Extract the [x, y] coordinate from the center of the cell holding the provided text.  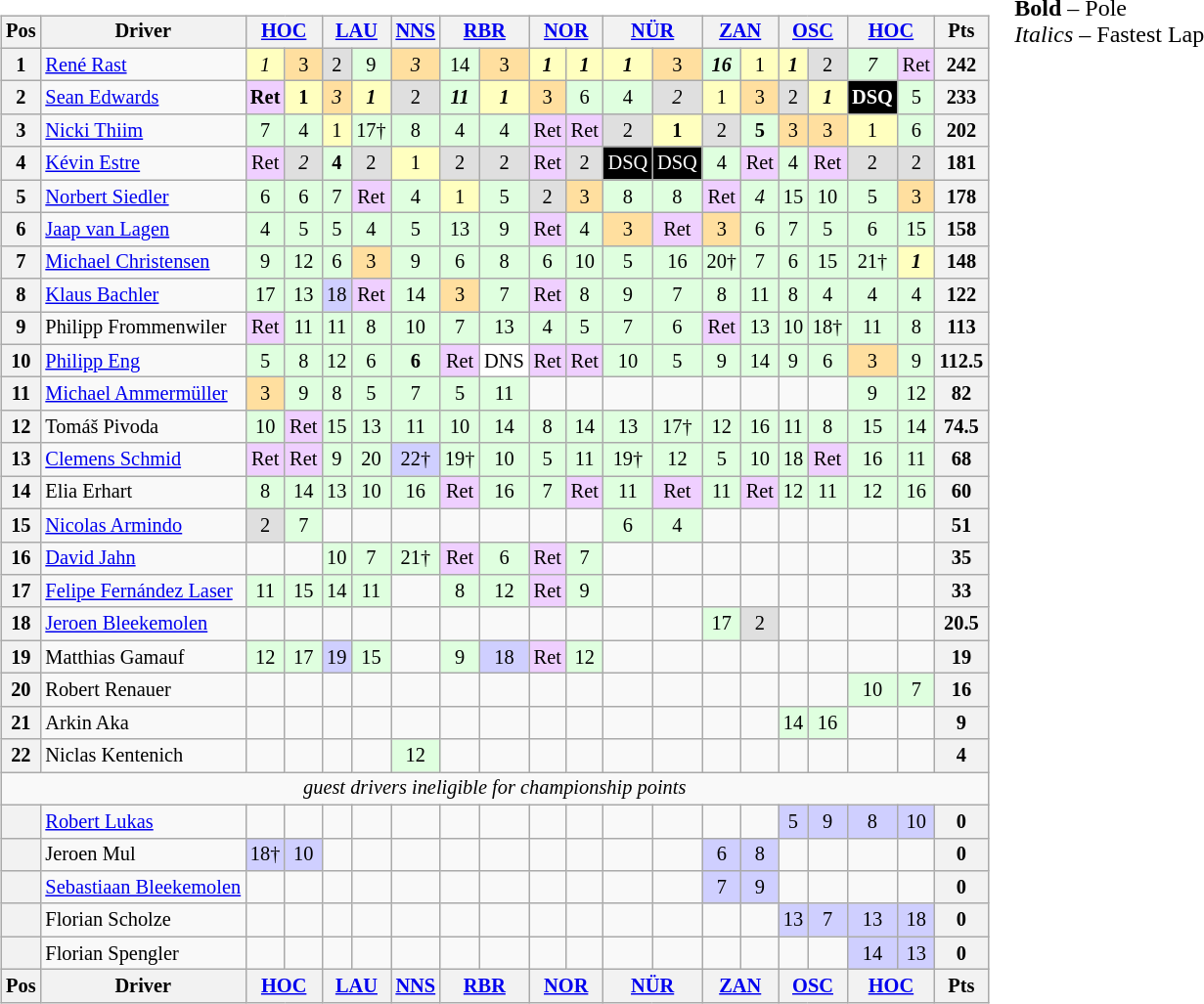
René Rast [143, 65]
158 [961, 230]
Tomáš Pivoda [143, 427]
181 [961, 163]
112.5 [961, 361]
Kévin Estre [143, 163]
Jaap van Lagen [143, 230]
68 [961, 459]
Nicki Thiim [143, 131]
Clemens Schmid [143, 459]
Philipp Frommenwiler [143, 328]
122 [961, 295]
202 [961, 131]
Jeroen Mul [143, 854]
Felipe Fernández Laser [143, 591]
Jeroen Bleekemolen [143, 624]
Florian Spengler [143, 953]
Sean Edwards [143, 98]
David Jahn [143, 558]
21 [21, 722]
Michael Ammermüller [143, 394]
Niclas Kentenich [143, 756]
Philipp Eng [143, 361]
Florian Scholze [143, 920]
Sebastiaan Bleekemolen [143, 888]
DNS [504, 361]
Norbert Siedler [143, 196]
33 [961, 591]
74.5 [961, 427]
60 [961, 493]
Nicolas Armindo [143, 525]
20.5 [961, 624]
51 [961, 525]
35 [961, 558]
20† [722, 262]
Robert Lukas [143, 821]
Arkin Aka [143, 722]
148 [961, 262]
233 [961, 98]
guest drivers ineligible for championship points [495, 789]
82 [961, 394]
Klaus Bachler [143, 295]
Michael Christensen [143, 262]
22 [21, 756]
113 [961, 328]
242 [961, 65]
Matthias Gamauf [143, 657]
22† [416, 459]
178 [961, 196]
Elia Erhart [143, 493]
Robert Renauer [143, 690]
